Locate the cell with the specified text and output its (X, Y) center coordinate. 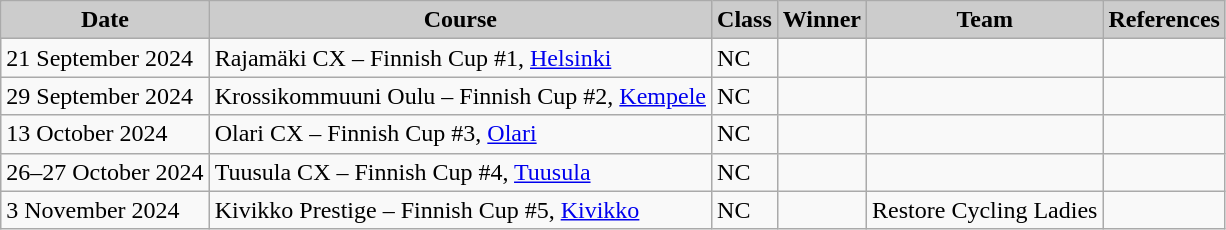
Date (105, 20)
Winner (822, 20)
Restore Cycling Ladies (985, 210)
Course (460, 20)
References (1164, 20)
Krossikommuuni Oulu – Finnish Cup #2, Kempele (460, 96)
Kivikko Prestige – Finnish Cup #5, Kivikko (460, 210)
Olari CX – Finnish Cup #3, Olari (460, 134)
Team (985, 20)
Class (745, 20)
26–27 October 2024 (105, 172)
Tuusula CX – Finnish Cup #4, Tuusula (460, 172)
21 September 2024 (105, 58)
29 September 2024 (105, 96)
Rajamäki CX – Finnish Cup #1, Helsinki (460, 58)
13 October 2024 (105, 134)
3 November 2024 (105, 210)
